Locate the cell with the specified text and output its [x, y] center coordinate. 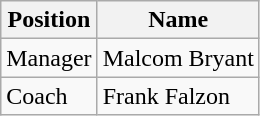
Frank Falzon [178, 96]
Position [49, 20]
Coach [49, 96]
Manager [49, 58]
Name [178, 20]
Malcom Bryant [178, 58]
